Determine the [x, y] coordinate at the center of the cell enclosing the given text.  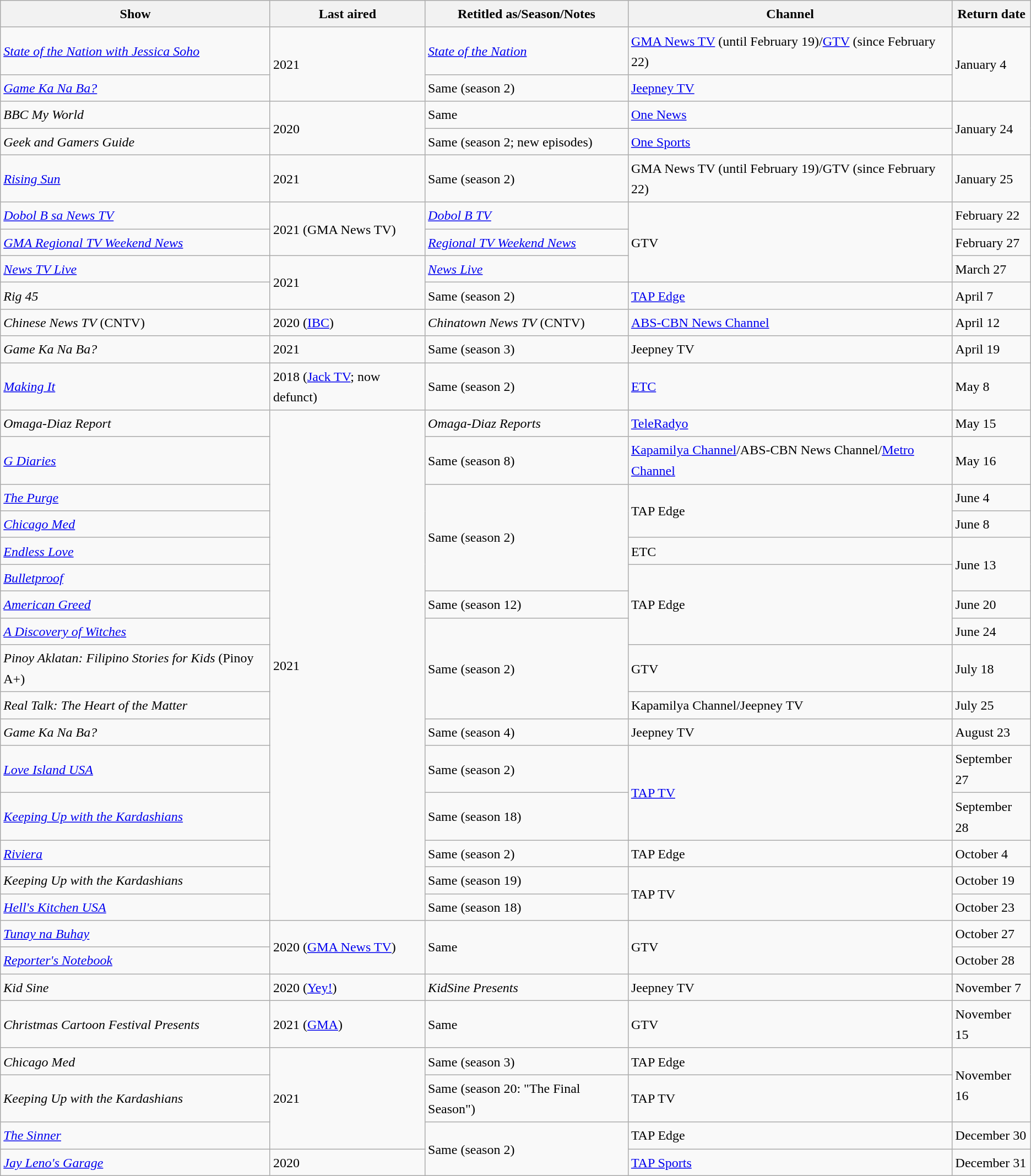
American Greed [135, 605]
May 15 [991, 424]
October 4 [991, 853]
The Purge [135, 498]
2020 (IBC) [347, 323]
TeleRadyo [790, 424]
October 23 [991, 907]
Retitled as/Season/Notes [527, 14]
Chinatown News TV (CNTV) [527, 323]
One News [790, 115]
November 7 [991, 988]
Making It [135, 386]
State of the Nation [527, 51]
November 15 [991, 1024]
May 16 [991, 460]
Jay Leno's Garage [135, 1162]
Bulletproof [135, 578]
Real Talk: The Heart of the Matter [135, 706]
June 24 [991, 631]
Same (season 4) [527, 732]
Kid Sine [135, 988]
November 16 [991, 1085]
April 19 [991, 349]
June 13 [991, 564]
April 12 [991, 323]
June 8 [991, 524]
Dobol B TV [527, 216]
KidSine Presents [527, 988]
News TV Live [135, 269]
March 27 [991, 269]
Hell's Kitchen USA [135, 907]
October 27 [991, 934]
2020 (Yey!) [347, 988]
Same (season 20: "The Final Season") [527, 1098]
May 8 [991, 386]
Geek and Gamers Guide [135, 141]
2021 (GMA News TV) [347, 229]
January 4 [991, 64]
Channel [790, 14]
July 18 [991, 668]
Pinoy Aklatan: Filipino Stories for Kids (Pinoy A+) [135, 668]
Christmas Cartoon Festival Presents [135, 1024]
2018 (Jack TV; now defunct) [347, 386]
Chinese News TV (CNTV) [135, 323]
October 19 [991, 880]
GMA Regional TV Weekend News [135, 242]
Riviera [135, 853]
April 7 [991, 296]
February 22 [991, 216]
February 27 [991, 242]
Show [135, 14]
One Sports [790, 141]
Tunay na Buhay [135, 934]
News Live [527, 269]
BBC My World [135, 115]
Dobol B sa News TV [135, 216]
Omaga-Diaz Report [135, 424]
Same (season 8) [527, 460]
The Sinner [135, 1135]
Omaga-Diaz Reports [527, 424]
G Diaries [135, 460]
June 20 [991, 605]
Endless Love [135, 551]
August 23 [991, 732]
Same (season 12) [527, 605]
July 25 [991, 706]
Reporter's Notebook [135, 960]
A Discovery of Witches [135, 631]
Last aired [347, 14]
Kapamilya Channel/ABS-CBN News Channel/Metro Channel [790, 460]
2021 (GMA) [347, 1024]
January 25 [991, 178]
Love Island USA [135, 769]
September 28 [991, 816]
ABS-CBN News Channel [790, 323]
October 28 [991, 960]
Rising Sun [135, 178]
June 4 [991, 498]
2020 (GMA News TV) [347, 947]
Same (season 19) [527, 880]
Rig 45 [135, 296]
State of the Nation with Jessica Soho [135, 51]
Kapamilya Channel/Jeepney TV [790, 706]
December 31 [991, 1162]
Return date [991, 14]
September 27 [991, 769]
TAP Sports [790, 1162]
December 30 [991, 1135]
January 24 [991, 128]
Regional TV Weekend News [527, 242]
Same (season 2; new episodes) [527, 141]
